Determine the [x, y] coordinate at the center of the cell enclosing the given text.  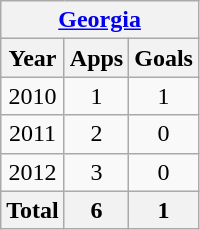
3 [96, 172]
Apps [96, 58]
Goals [164, 58]
Georgia [100, 20]
2012 [33, 172]
2011 [33, 134]
2010 [33, 96]
6 [96, 210]
Total [33, 210]
Year [33, 58]
2 [96, 134]
